Scan for the cell matching the given text and deliver its [X, Y] coordinate at center. 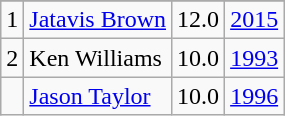
Jatavis Brown [98, 20]
2015 [254, 20]
12.0 [198, 20]
1 [12, 20]
Ken Williams [98, 58]
2 [12, 58]
1993 [254, 58]
1996 [254, 96]
Jason Taylor [98, 96]
